Determine the [x, y] coordinate at the center of the cell enclosing the given text.  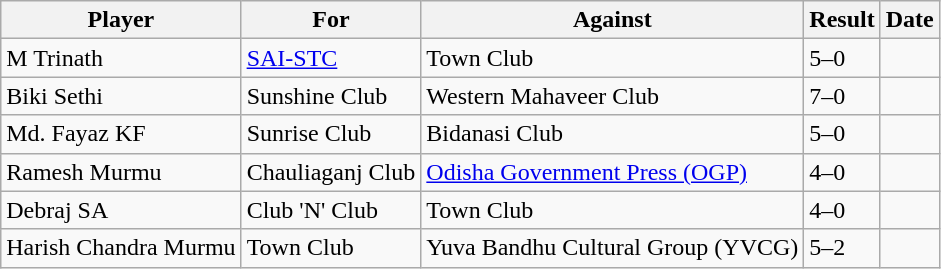
Sunrise Club [331, 134]
Odisha Government Press (OGP) [612, 172]
Md. Fayaz KF [121, 134]
Against [612, 20]
Chauliaganj Club [331, 172]
Player [121, 20]
For [331, 20]
Yuva Bandhu Cultural Group (YVCG) [612, 248]
Debraj SA [121, 210]
7–0 [842, 96]
Ramesh Murmu [121, 172]
Biki Sethi [121, 96]
Sunshine Club [331, 96]
5–2 [842, 248]
Result [842, 20]
Western Mahaveer Club [612, 96]
Harish Chandra Murmu [121, 248]
Bidanasi Club [612, 134]
SAI-STC [331, 58]
Date [910, 20]
Club 'N' Club [331, 210]
M Trinath [121, 58]
